Return [X, Y] of the center of cell containing provided text 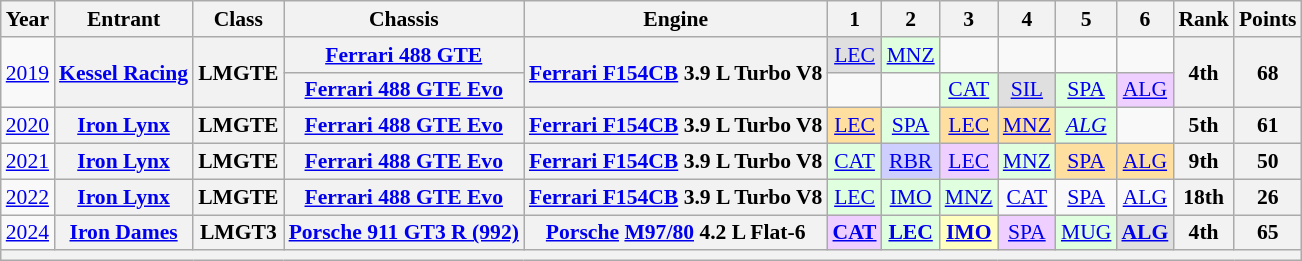
2020 [28, 126]
Porsche M97/80 4.2 L Flat-6 [676, 233]
LMGT3 [238, 233]
50 [1268, 162]
Entrant [124, 19]
4 [1027, 19]
2024 [28, 233]
Iron Dames [124, 233]
Chassis [404, 19]
Year [28, 19]
2022 [28, 197]
5 [1086, 19]
26 [1268, 197]
9th [1204, 162]
65 [1268, 233]
18th [1204, 197]
61 [1268, 126]
2021 [28, 162]
Kessel Racing [124, 72]
Engine [676, 19]
SIL [1027, 90]
Class [238, 19]
Points [1268, 19]
5th [1204, 126]
Porsche 911 GT3 R (992) [404, 233]
RBR [911, 162]
3 [969, 19]
6 [1144, 19]
68 [1268, 72]
2019 [28, 72]
Rank [1204, 19]
2 [911, 19]
Ferrari 488 GTE [404, 55]
1 [854, 19]
MUG [1086, 233]
